Output the (X, Y) coordinate of the center of the cell containing the given text.  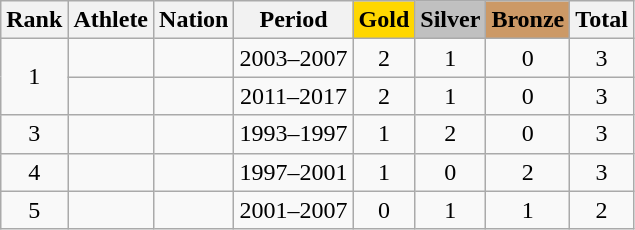
5 (34, 210)
1993–1997 (294, 134)
Nation (194, 20)
Bronze (528, 20)
Athlete (111, 20)
2001–2007 (294, 210)
2003–2007 (294, 58)
Period (294, 20)
Total (602, 20)
Gold (384, 20)
4 (34, 172)
Rank (34, 20)
2011–2017 (294, 96)
1997–2001 (294, 172)
Silver (450, 20)
